Return (x, y) of the center of cell containing provided text 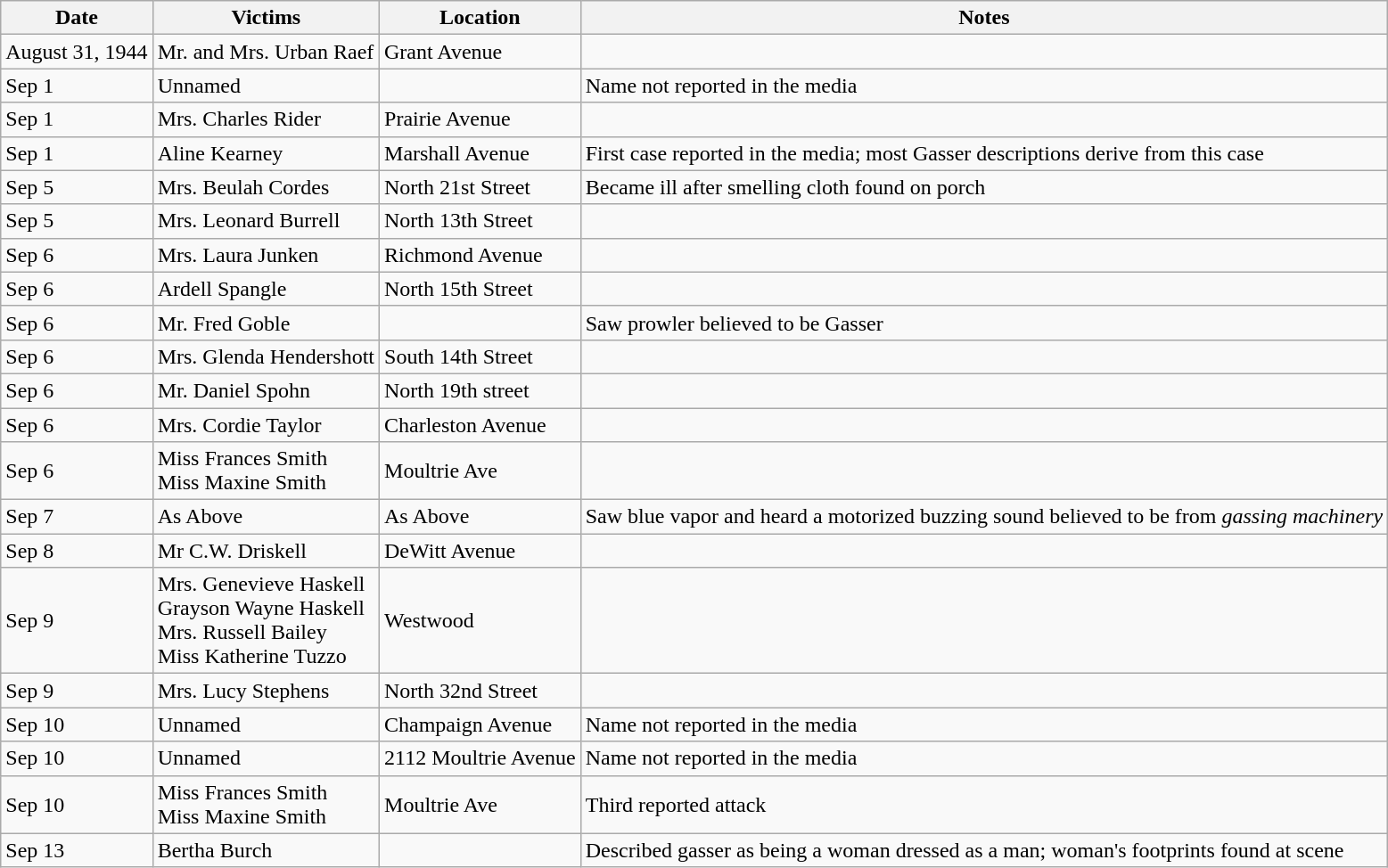
Richmond Avenue (480, 255)
Bertha Burch (266, 850)
North 19th street (480, 390)
Ardell Spangle (266, 289)
South 14th Street (480, 356)
Described gasser as being a woman dressed as a man; woman's footprints found at scene (984, 850)
Saw blue vapor and heard a motorized buzzing sound believed to be from gassing machinery (984, 517)
Mrs. Charles Rider (266, 119)
North 13th Street (480, 221)
Mrs. Laura Junken (266, 255)
Mrs. Leonard Burrell (266, 221)
Mr. Daniel Spohn (266, 390)
Grant Avenue (480, 52)
First case reported in the media; most Gasser descriptions derive from this case (984, 153)
Mrs. Beulah Cordes (266, 187)
Date (77, 18)
Westwood (480, 620)
Marshall Avenue (480, 153)
North 32nd Street (480, 691)
Mrs. Cordie Taylor (266, 425)
Sep 8 (77, 551)
Prairie Avenue (480, 119)
Victims (266, 18)
Sep 13 (77, 850)
Mrs. Genevieve HaskellGrayson Wayne HaskellMrs. Russell BaileyMiss Katherine Tuzzo (266, 620)
Notes (984, 18)
Mr. and Mrs. Urban Raef (266, 52)
North 15th Street (480, 289)
North 21st Street (480, 187)
Third reported attack (984, 804)
Aline Kearney (266, 153)
DeWitt Avenue (480, 551)
Saw prowler believed to be Gasser (984, 323)
Mr C.W. Driskell (266, 551)
Mrs. Lucy Stephens (266, 691)
August 31, 1944 (77, 52)
Mr. Fred Goble (266, 323)
Champaign Avenue (480, 725)
Became ill after smelling cloth found on porch (984, 187)
Sep 7 (77, 517)
Charleston Avenue (480, 425)
Mrs. Glenda Hendershott (266, 356)
Location (480, 18)
2112 Moultrie Avenue (480, 758)
